Locate the cell with the specified text and output its [x, y] center coordinate. 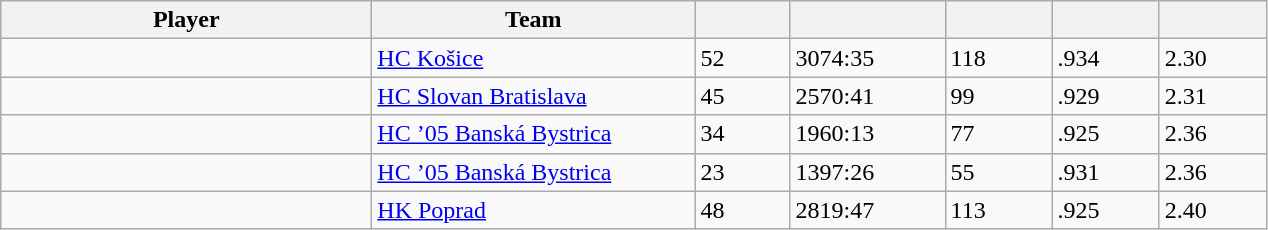
2.31 [1212, 96]
99 [998, 96]
2.30 [1212, 58]
2570:41 [868, 96]
34 [742, 134]
55 [998, 172]
Team [534, 20]
2.40 [1212, 210]
1397:26 [868, 172]
48 [742, 210]
52 [742, 58]
113 [998, 210]
77 [998, 134]
.931 [1106, 172]
45 [742, 96]
HC Košice [534, 58]
23 [742, 172]
.934 [1106, 58]
Player [186, 20]
HC Slovan Bratislava [534, 96]
2819:47 [868, 210]
HK Poprad [534, 210]
3074:35 [868, 58]
118 [998, 58]
1960:13 [868, 134]
.929 [1106, 96]
